Output the [X, Y] coordinate of the center of the cell containing the given text.  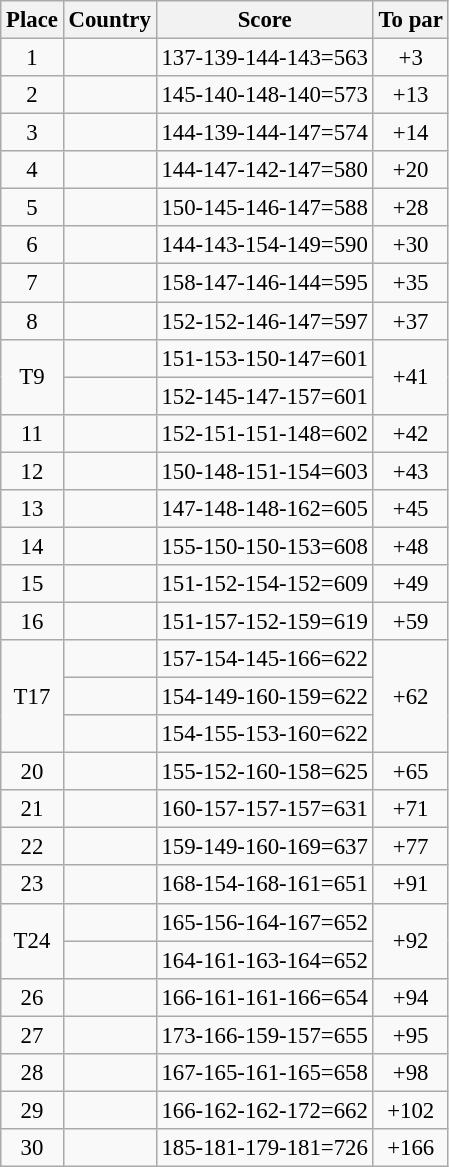
+37 [410, 321]
4 [32, 170]
+13 [410, 95]
+49 [410, 584]
152-152-146-147=597 [264, 321]
151-153-150-147=601 [264, 358]
157-154-145-166=622 [264, 659]
28 [32, 1073]
+45 [410, 509]
5 [32, 208]
+92 [410, 940]
11 [32, 433]
165-156-164-167=652 [264, 922]
T24 [32, 940]
173-166-159-157=655 [264, 1035]
+77 [410, 847]
+48 [410, 546]
144-139-144-147=574 [264, 133]
158-147-146-144=595 [264, 283]
159-149-160-169=637 [264, 847]
3 [32, 133]
14 [32, 546]
30 [32, 1148]
12 [32, 471]
6 [32, 245]
27 [32, 1035]
+98 [410, 1073]
+30 [410, 245]
8 [32, 321]
154-149-160-159=622 [264, 697]
+71 [410, 809]
Place [32, 20]
164-161-163-164=652 [264, 960]
+166 [410, 1148]
21 [32, 809]
166-161-161-166=654 [264, 997]
+95 [410, 1035]
145-140-148-140=573 [264, 95]
+43 [410, 471]
7 [32, 283]
150-148-151-154=603 [264, 471]
154-155-153-160=622 [264, 734]
+28 [410, 208]
+3 [410, 58]
155-150-150-153=608 [264, 546]
144-147-142-147=580 [264, 170]
15 [32, 584]
168-154-168-161=651 [264, 885]
+94 [410, 997]
Score [264, 20]
+41 [410, 376]
Country [110, 20]
2 [32, 95]
+65 [410, 772]
1 [32, 58]
137-139-144-143=563 [264, 58]
152-145-147-157=601 [264, 396]
+102 [410, 1110]
185-181-179-181=726 [264, 1148]
29 [32, 1110]
144-143-154-149=590 [264, 245]
26 [32, 997]
151-157-152-159=619 [264, 621]
22 [32, 847]
+42 [410, 433]
+59 [410, 621]
167-165-161-165=658 [264, 1073]
147-148-148-162=605 [264, 509]
To par [410, 20]
166-162-162-172=662 [264, 1110]
T9 [32, 376]
+35 [410, 283]
155-152-160-158=625 [264, 772]
16 [32, 621]
150-145-146-147=588 [264, 208]
T17 [32, 696]
+14 [410, 133]
20 [32, 772]
+20 [410, 170]
13 [32, 509]
23 [32, 885]
+62 [410, 696]
+91 [410, 885]
151-152-154-152=609 [264, 584]
152-151-151-148=602 [264, 433]
160-157-157-157=631 [264, 809]
